For the text-containing cell, return its midpoint in [X, Y] coordinate format. 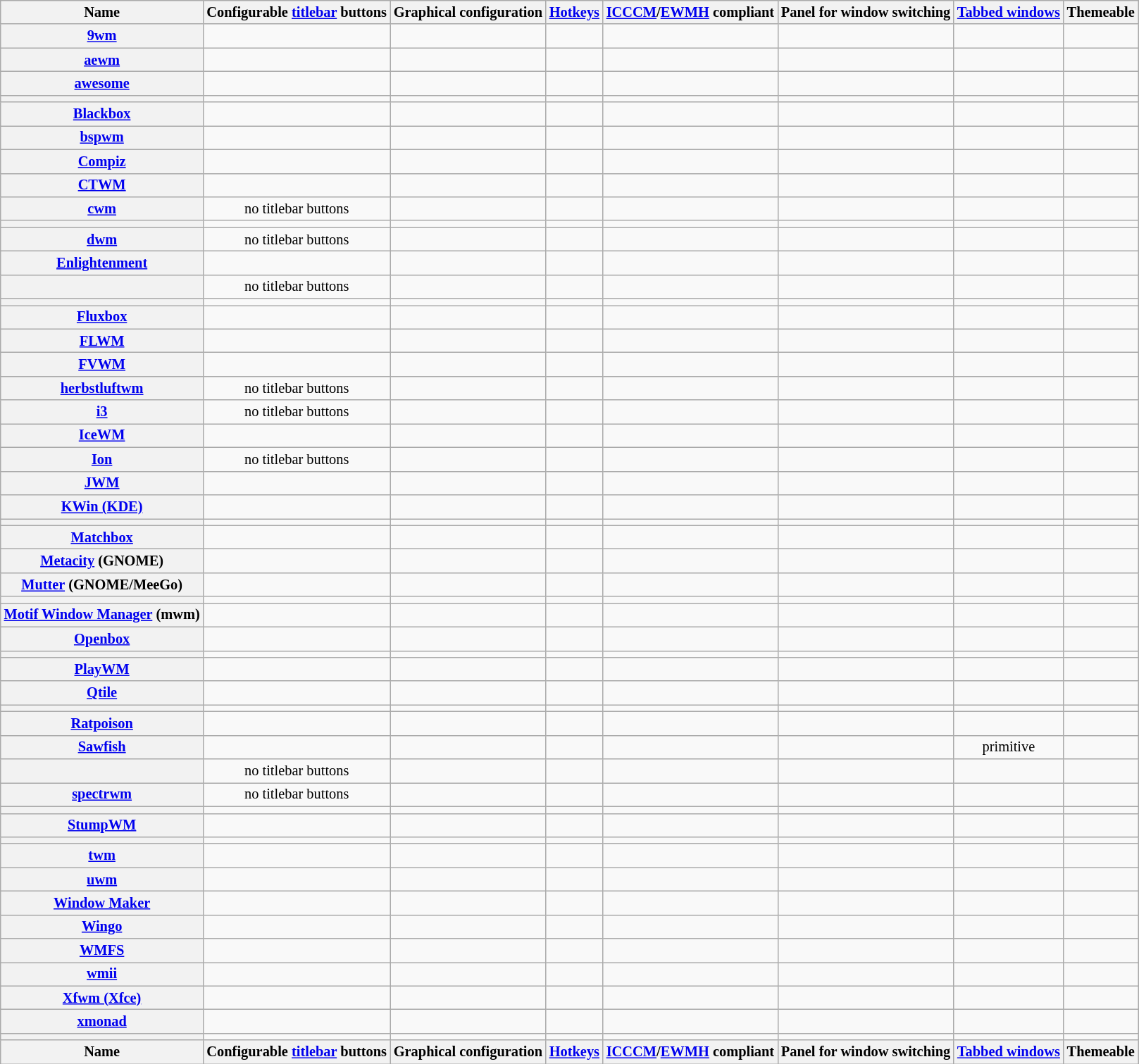
cwm [102, 208]
JWM [102, 483]
Qtile [102, 693]
Openbox [102, 639]
herbstluftwm [102, 388]
Matchbox [102, 537]
Xfwm (Xfce) [102, 998]
9wm [102, 36]
FLWM [102, 341]
Ratpoison [102, 723]
FVWM [102, 364]
bspwm [102, 137]
spectrwm [102, 794]
CTWM [102, 185]
twm [102, 856]
StumpWM [102, 825]
Compiz [102, 161]
Sawfish [102, 747]
awesome [102, 83]
wmii [102, 974]
Mutter (GNOME/MeeGo) [102, 584]
Fluxbox [102, 317]
Enlightenment [102, 263]
i3 [102, 412]
IceWM [102, 435]
Metacity (GNOME) [102, 561]
xmonad [102, 1022]
aewm [102, 60]
PlayWM [102, 669]
Window Maker [102, 903]
Motif Window Manager (mwm) [102, 615]
Blackbox [102, 114]
Wingo [102, 927]
Ion [102, 459]
KWin (KDE) [102, 506]
uwm [102, 880]
primitive [1009, 747]
dwm [102, 239]
WMFS [102, 951]
